Extract the [X, Y] coordinate from the center of the cell holding the provided text.  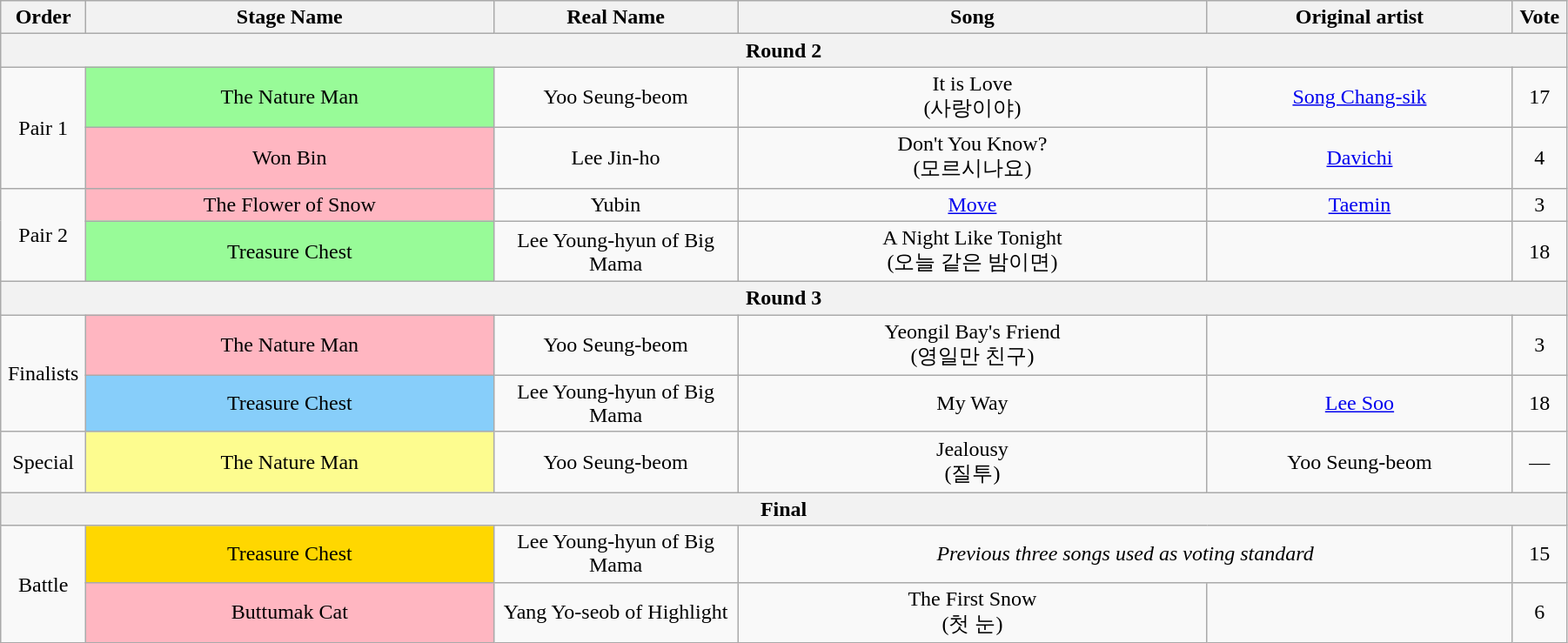
Finalists [44, 374]
Stage Name [290, 17]
My Way [973, 404]
— [1539, 462]
Don't You Know?(모르시나요) [973, 157]
Lee Jin-ho [616, 157]
Battle [44, 585]
Special [44, 462]
15 [1539, 553]
Jealousy(질투) [973, 462]
Round 2 [784, 50]
Order [44, 17]
Move [973, 204]
Taemin [1359, 204]
It is Love(사랑이야) [973, 97]
Lee Soo [1359, 404]
Previous three songs used as voting standard [1125, 553]
Final [784, 509]
Pair 2 [44, 235]
The Flower of Snow [290, 204]
Yang Yo-seob of Highlight [616, 613]
Yubin [616, 204]
4 [1539, 157]
Real Name [616, 17]
Pair 1 [44, 127]
Original artist [1359, 17]
Buttumak Cat [290, 613]
Round 3 [784, 298]
Song [973, 17]
17 [1539, 97]
Davichi [1359, 157]
Vote [1539, 17]
Yeongil Bay's Friend(영일만 친구) [973, 345]
Won Bin [290, 157]
Song Chang-sik [1359, 97]
6 [1539, 613]
A Night Like Tonight(오늘 같은 밤이면) [973, 251]
The First Snow(첫 눈) [973, 613]
